Capture the cell that displays the provided text and extract its (X, Y) central coordinate. 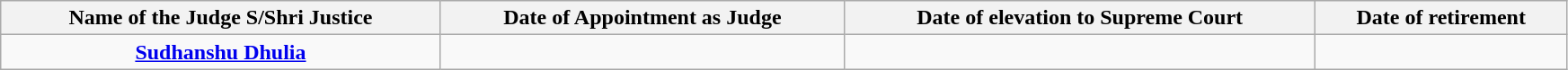
Name of the Judge S/Shri Justice (221, 18)
Sudhanshu Dhulia (221, 52)
Date of Appointment as Judge (642, 18)
Date of elevation to Supreme Court (1080, 18)
Date of retirement (1441, 18)
